Scan for the cell matching the given text and deliver its [X, Y] coordinate at center. 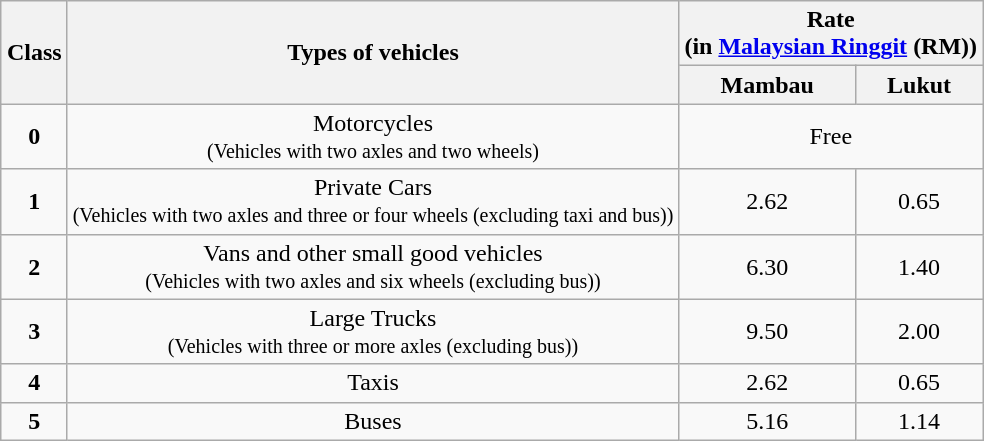
6.30 [768, 266]
Mambau [768, 85]
3 [34, 332]
2 [34, 266]
Types of vehicles [373, 52]
5 [34, 421]
Large Trucks(Vehicles with three or more axles (excluding bus)) [373, 332]
1 [34, 202]
Taxis [373, 383]
2.00 [920, 332]
Lukut [920, 85]
4 [34, 383]
1.14 [920, 421]
Vans and other small good vehicles(Vehicles with two axles and six wheels (excluding bus)) [373, 266]
Buses [373, 421]
Free [831, 136]
0 [34, 136]
5.16 [768, 421]
1.40 [920, 266]
Class [34, 52]
Private Cars(Vehicles with two axles and three or four wheels (excluding taxi and bus)) [373, 202]
Rate(in Malaysian Ringgit (RM)) [831, 34]
Motorcycles(Vehicles with two axles and two wheels) [373, 136]
9.50 [768, 332]
